From the cell containing the given text, extract its center point as [X, Y] coordinate. 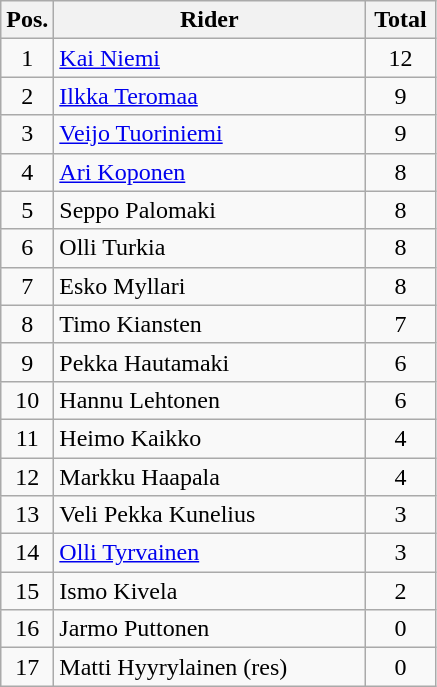
13 [28, 515]
14 [28, 553]
Markku Haapala [210, 477]
Kai Niemi [210, 58]
Pos. [28, 20]
Esko Myllari [210, 286]
Ari Koponen [210, 172]
Total [400, 20]
Heimo Kaikko [210, 438]
Timo Kiansten [210, 324]
5 [28, 210]
16 [28, 629]
15 [28, 591]
Hannu Lehtonen [210, 400]
Olli Turkia [210, 248]
Ilkka Teromaa [210, 96]
10 [28, 400]
Ismo Kivela [210, 591]
11 [28, 438]
1 [28, 58]
Matti Hyyrylainen (res) [210, 667]
Olli Tyrvainen [210, 553]
Veijo Tuoriniemi [210, 134]
Veli Pekka Kunelius [210, 515]
17 [28, 667]
Jarmo Puttonen [210, 629]
Seppo Palomaki [210, 210]
Rider [210, 20]
Pekka Hautamaki [210, 362]
